Capture the cell that displays the provided text and extract its [X, Y] central coordinate. 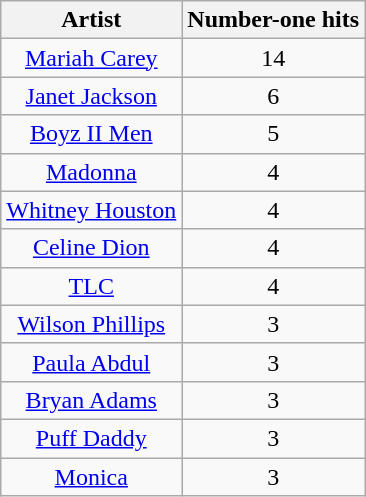
Whitney Houston [92, 210]
Wilson Phillips [92, 324]
Madonna [92, 172]
5 [274, 134]
Paula Abdul [92, 362]
TLC [92, 286]
Mariah Carey [92, 58]
14 [274, 58]
Artist [92, 20]
Number-one hits [274, 20]
Janet Jackson [92, 96]
Bryan Adams [92, 400]
Monica [92, 477]
Boyz II Men [92, 134]
6 [274, 96]
Celine Dion [92, 248]
Puff Daddy [92, 438]
